From the cell containing the given text, extract its center point as [X, Y] coordinate. 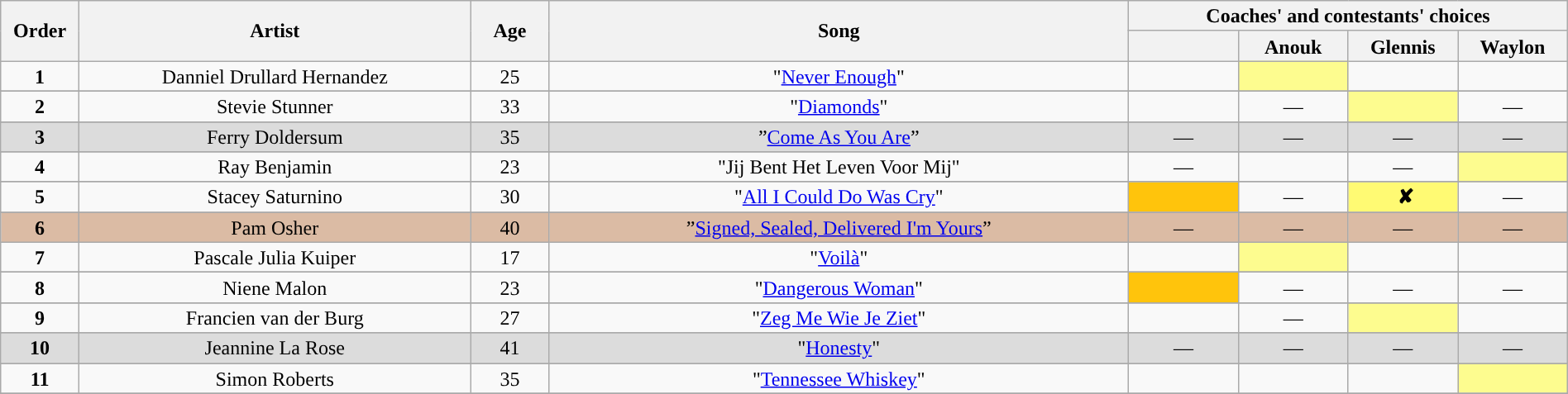
”Come As You Are” [839, 137]
Jeannine La Rose [275, 349]
40 [509, 228]
"Dangerous Woman" [839, 287]
Waylon [1513, 46]
Simon Roberts [275, 378]
33 [509, 106]
5 [40, 197]
11 [40, 378]
17 [509, 258]
"Never Enough" [839, 76]
Danniel Drullard Hernandez [275, 76]
Order [40, 31]
4 [40, 167]
Stevie Stunner [275, 106]
8 [40, 287]
"Diamonds" [839, 106]
"Tennessee Whiskey" [839, 378]
Artist [275, 31]
41 [509, 349]
Stacey Saturnino [275, 197]
7 [40, 258]
Song [839, 31]
"Zeg Me Wie Je Ziet" [839, 317]
6 [40, 228]
Francien van der Burg [275, 317]
”Signed, Sealed, Delivered I'm Yours” [839, 228]
25 [509, 76]
Ferry Doldersum [275, 137]
"Honesty" [839, 349]
Glennis [1403, 46]
"Jij Bent Het Leven Voor Mij" [839, 167]
✘ [1403, 197]
27 [509, 317]
Age [509, 31]
Ray Benjamin [275, 167]
3 [40, 137]
30 [509, 197]
9 [40, 317]
Pascale Julia Kuiper [275, 258]
"All I Could Do Was Cry" [839, 197]
Pam Osher [275, 228]
1 [40, 76]
Coaches' and contestants' choices [1348, 17]
"Voilà" [839, 258]
Anouk [1293, 46]
10 [40, 349]
2 [40, 106]
Niene Malon [275, 287]
